Capture the cell that displays the provided text and extract its (X, Y) central coordinate. 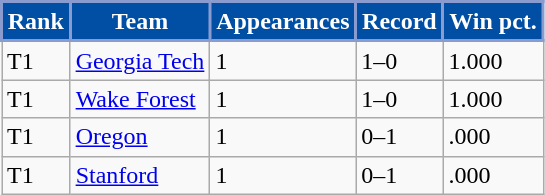
Oregon (140, 137)
Georgia Tech (140, 60)
Record (400, 22)
Appearances (283, 22)
Team (140, 22)
Wake Forest (140, 99)
Stanford (140, 175)
Win pct. (493, 22)
Rank (36, 22)
